Pinpoint the cell where the given text exists, returning its (x, y) midpoint coordinate. 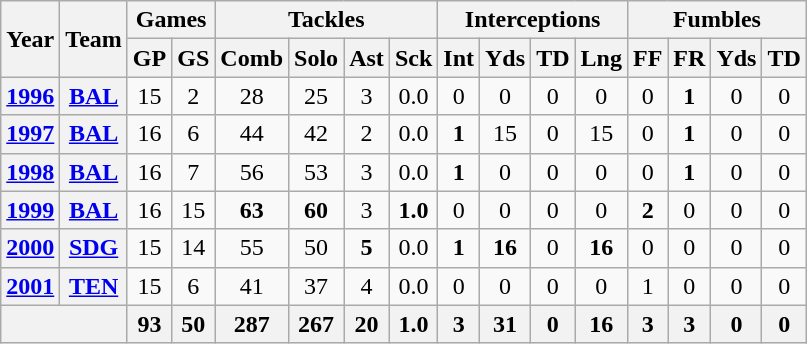
14 (194, 248)
55 (252, 248)
TEN (94, 286)
44 (252, 134)
1997 (30, 134)
63 (252, 210)
2000 (30, 248)
Fumbles (716, 20)
37 (316, 286)
Interceptions (533, 20)
5 (367, 248)
25 (316, 96)
1998 (30, 172)
1996 (30, 96)
20 (367, 324)
93 (149, 324)
31 (506, 324)
Comb (252, 58)
28 (252, 96)
267 (316, 324)
FF (647, 58)
Sck (413, 58)
1999 (30, 210)
SDG (94, 248)
287 (252, 324)
7 (194, 172)
GP (149, 58)
GS (194, 58)
Int (459, 58)
Solo (316, 58)
Year (30, 39)
FR (690, 58)
56 (252, 172)
Ast (367, 58)
Lng (601, 58)
Games (170, 20)
Tackles (326, 20)
2001 (30, 286)
53 (316, 172)
60 (316, 210)
42 (316, 134)
4 (367, 286)
Team (94, 39)
41 (252, 286)
